Scan for the cell matching the given text and deliver its (X, Y) coordinate at center. 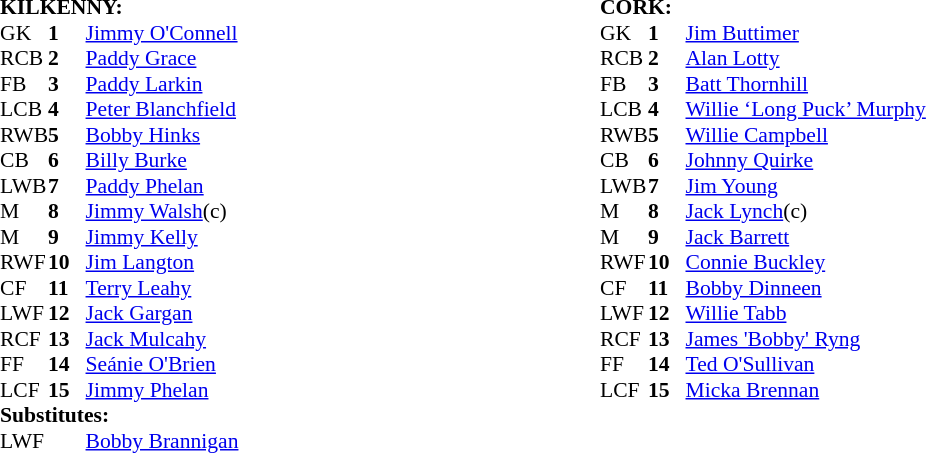
Bobby Dinneen (806, 288)
Paddy Larkin (162, 84)
Micka Brennan (806, 390)
Jack Mulcahy (162, 339)
Willie ‘Long Puck’ Murphy (806, 109)
Jimmy Kelly (162, 237)
Connie Buckley (806, 263)
Peter Blanchfield (162, 109)
Ted O'Sullivan (806, 365)
Seánie O'Brien (162, 365)
Bobby Hinks (162, 135)
Substitutes: (119, 415)
Paddy Grace (162, 59)
Jim Young (806, 186)
Jimmy Walsh(c) (162, 211)
Jimmy O'Connell (162, 33)
Jack Gargan (162, 313)
Jack Lynch(c) (806, 211)
Terry Leahy (162, 288)
Alan Lotty (806, 59)
Billy Burke (162, 161)
Batt Thornhill (806, 84)
Paddy Phelan (162, 186)
James 'Bobby' Ryng (806, 339)
Jim Buttimer (806, 33)
Willie Tabb (806, 313)
Willie Campbell (806, 135)
Johnny Quirke (806, 161)
Jim Langton (162, 263)
Jimmy Phelan (162, 390)
Jack Barrett (806, 237)
